From the cell containing the given text, extract its center point as [x, y] coordinate. 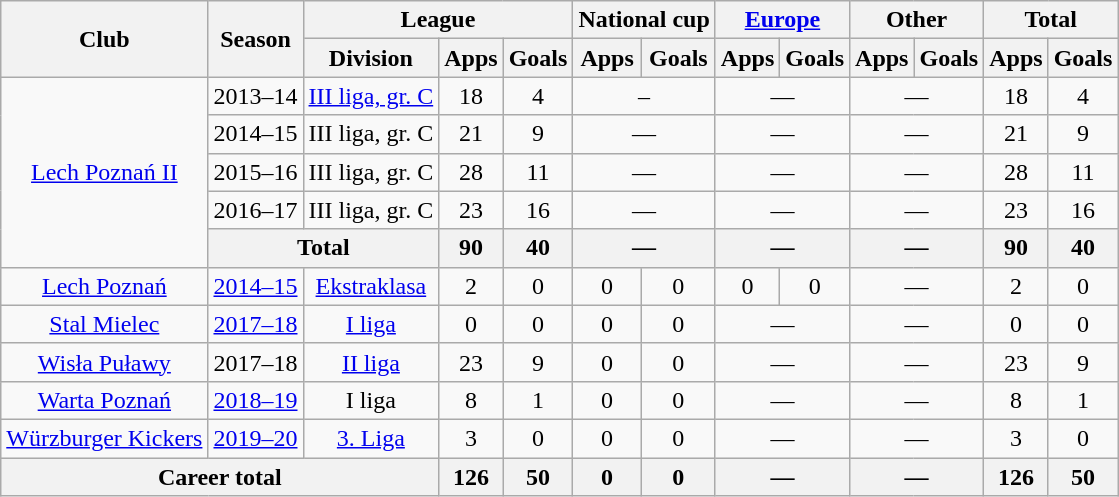
II liga [371, 362]
2013–14 [256, 96]
– [644, 96]
2019–20 [256, 438]
Würzburger Kickers [104, 438]
Season [256, 39]
3. Liga [371, 438]
League [438, 20]
Europe [782, 20]
Career total [220, 477]
2016–17 [256, 210]
Lech Poznań II [104, 172]
2015–16 [256, 172]
2018–19 [256, 400]
Wisła Puławy [104, 362]
Lech Poznań [104, 286]
Ekstraklasa [371, 286]
Division [371, 58]
Club [104, 39]
Warta Poznań [104, 400]
Stal Mielec [104, 324]
Other [917, 20]
National cup [644, 20]
